Detect which cell encompasses the target text, then output its [X, Y] center coordinate. 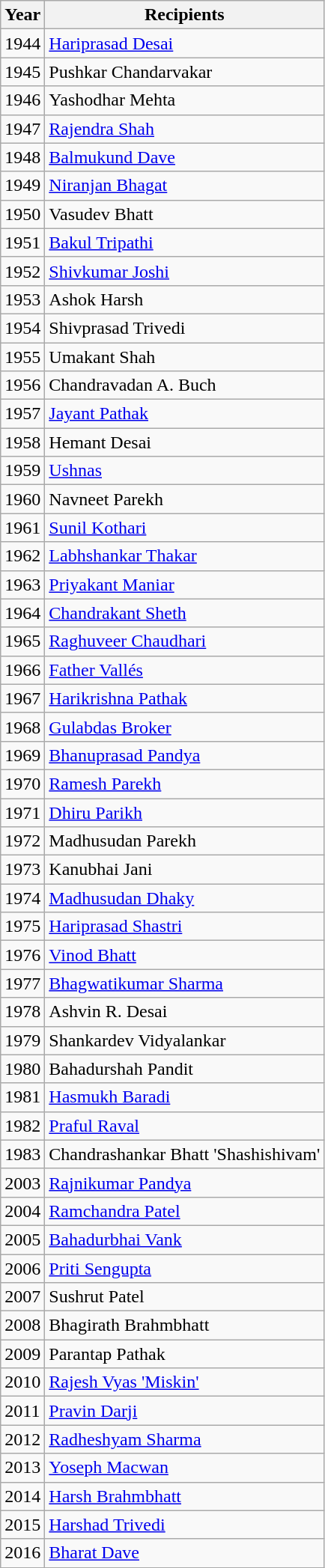
1969 [22, 755]
Ramchandra Patel [184, 1211]
Vinod Bhatt [184, 955]
1945 [22, 72]
Balmukund Dave [184, 157]
1957 [22, 414]
Praful Raval [184, 1126]
2011 [22, 1411]
1963 [22, 585]
2015 [22, 1525]
Sunil Kothari [184, 528]
Chandravadan A. Buch [184, 385]
1973 [22, 870]
Kanubhai Jani [184, 870]
Harshad Trivedi [184, 1525]
1962 [22, 556]
Rajesh Vyas 'Miskin' [184, 1382]
1977 [22, 983]
Pravin Darji [184, 1411]
Sushrut Patel [184, 1297]
1968 [22, 727]
1955 [22, 357]
1953 [22, 299]
1959 [22, 471]
2008 [22, 1326]
1970 [22, 784]
1952 [22, 271]
Ushnas [184, 471]
2010 [22, 1382]
1961 [22, 528]
1946 [22, 100]
1950 [22, 214]
1971 [22, 812]
Bhagirath Brahmbhatt [184, 1326]
Father Vallés [184, 670]
Hariprasad Shastri [184, 927]
Dhiru Parikh [184, 812]
2009 [22, 1354]
1974 [22, 898]
1960 [22, 499]
1948 [22, 157]
2014 [22, 1496]
Bakul Tripathi [184, 242]
Vasudev Bhatt [184, 214]
Recipients [184, 15]
Madhusudan Dhaky [184, 898]
1951 [22, 242]
Priyakant Maniar [184, 585]
1949 [22, 186]
1954 [22, 328]
Bhanuprasad Pandya [184, 755]
Jayant Pathak [184, 414]
1958 [22, 442]
Harsh Brahmbhatt [184, 1496]
Rajendra Shah [184, 129]
Labhshankar Thakar [184, 556]
1979 [22, 1040]
1976 [22, 955]
1983 [22, 1154]
Navneet Parekh [184, 499]
Ramesh Parekh [184, 784]
Ashok Harsh [184, 299]
Bahadurshah Pandit [184, 1069]
Ashvin R. Desai [184, 1012]
Harikrishna Pathak [184, 698]
1980 [22, 1069]
Pushkar Chandarvakar [184, 72]
2004 [22, 1211]
2016 [22, 1553]
2003 [22, 1183]
Bharat Dave [184, 1553]
1965 [22, 641]
2005 [22, 1239]
1947 [22, 129]
Umakant Shah [184, 357]
2012 [22, 1439]
Madhusudan Parekh [184, 841]
Hasmukh Baradi [184, 1097]
Rajnikumar Pandya [184, 1183]
Chandrakant Sheth [184, 613]
Hariprasad Desai [184, 43]
1981 [22, 1097]
1982 [22, 1126]
Raghuveer Chaudhari [184, 641]
Year [22, 15]
2013 [22, 1468]
Radheshyam Sharma [184, 1439]
1966 [22, 670]
Shivkumar Joshi [184, 271]
Yashodhar Mehta [184, 100]
Priti Sengupta [184, 1269]
Shankardev Vidyalankar [184, 1040]
1944 [22, 43]
1972 [22, 841]
Gulabdas Broker [184, 727]
1967 [22, 698]
Hemant Desai [184, 442]
1956 [22, 385]
Bhagwatikumar Sharma [184, 983]
Bahadurbhai Vank [184, 1239]
Yoseph Macwan [184, 1468]
Niranjan Bhagat [184, 186]
Parantap Pathak [184, 1354]
2006 [22, 1269]
Shivprasad Trivedi [184, 328]
1978 [22, 1012]
1964 [22, 613]
Chandrashankar Bhatt 'Shashishivam' [184, 1154]
2007 [22, 1297]
1975 [22, 927]
